For the text-containing cell, return its midpoint in [X, Y] coordinate format. 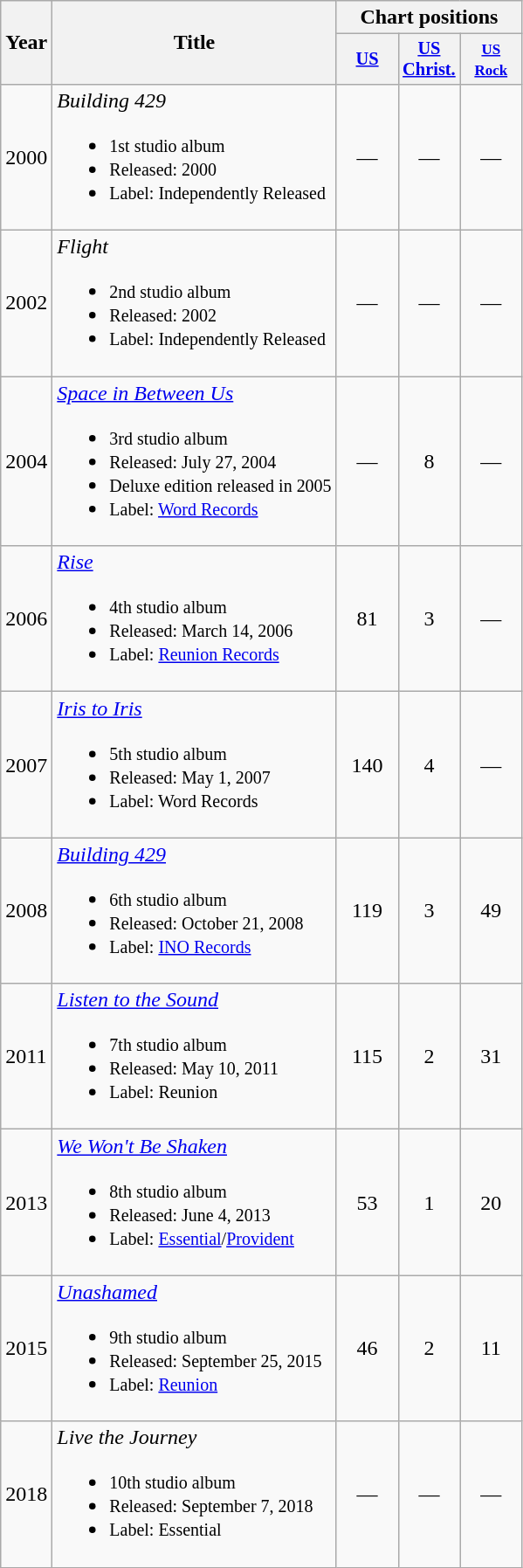
2018 [26, 1494]
2011 [26, 1057]
2004 [26, 461]
Year [26, 43]
We Won't Be Shaken8th studio albumReleased: June 4, 2013Label: Essential/Provident [194, 1202]
Flight2nd studio albumReleased: 2002Label: Independently Released [194, 304]
53 [367, 1202]
US [367, 59]
140 [367, 765]
Listen to the Sound7th studio albumReleased: May 10, 2011Label: Reunion [194, 1057]
2008 [26, 910]
Building 4291st studio albumReleased: 2000Label: Independently Released [194, 157]
2006 [26, 618]
USChrist. [430, 59]
1 [430, 1202]
Rise4th studio albumReleased: March 14, 2006Label: Reunion Records [194, 618]
US Rock [491, 59]
2007 [26, 765]
81 [367, 618]
11 [491, 1349]
115 [367, 1057]
4 [430, 765]
Live the Journey10th studio albumReleased: September 7, 2018Label: Essential [194, 1494]
46 [367, 1349]
2000 [26, 157]
Space in Between Us3rd studio albumReleased: July 27, 2004Deluxe edition released in 2005Label: Word Records [194, 461]
Title [194, 43]
2013 [26, 1202]
2015 [26, 1349]
Chart positions [430, 17]
Unashamed9th studio albumReleased: September 25, 2015Label: Reunion [194, 1349]
Building 4296th studio albumReleased: October 21, 2008Label: INO Records [194, 910]
20 [491, 1202]
49 [491, 910]
31 [491, 1057]
Iris to Iris5th studio albumReleased: May 1, 2007Label: Word Records [194, 765]
119 [367, 910]
8 [430, 461]
2002 [26, 304]
